For the text-containing cell, return its midpoint in (x, y) coordinate format. 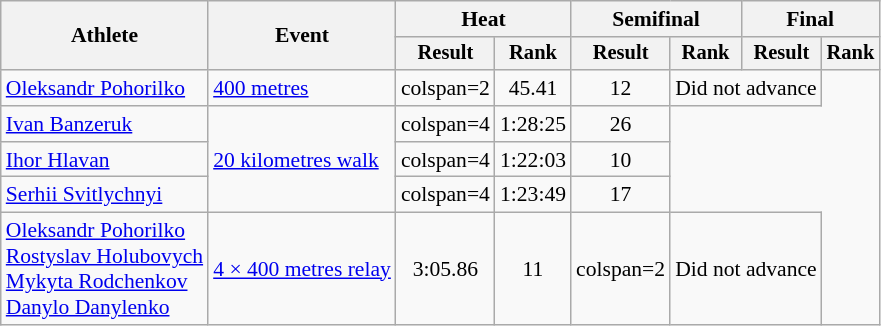
45.41 (533, 88)
17 (620, 195)
Oleksandr Pohorilko (104, 88)
Semifinal (656, 19)
Athlete (104, 36)
4 × 400 metres relay (302, 269)
3:05.86 (446, 269)
1:28:25 (533, 124)
10 (620, 160)
Ivan Banzeruk (104, 124)
1:23:49 (533, 195)
12 (620, 88)
26 (620, 124)
Ihor Hlavan (104, 160)
1:22:03 (533, 160)
Event (302, 36)
Serhii Svitlychnyi (104, 195)
Oleksandr PohorilkoRostyslav HolubovychMykyta RodchenkovDanylo Danylenko (104, 269)
400 metres (302, 88)
11 (533, 269)
Heat (484, 19)
20 kilometres walk (302, 160)
Final (810, 19)
